Determine the [X, Y] coordinate at the center of the cell enclosing the given text.  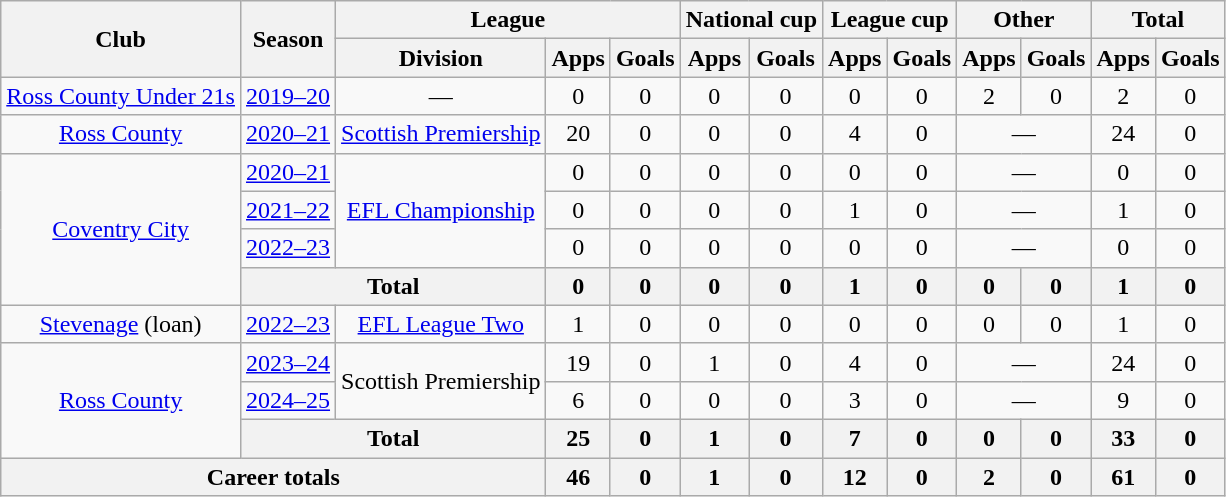
3 [855, 400]
Ross County Under 21s [121, 96]
2021–22 [288, 210]
EFL League Two [441, 324]
League [508, 20]
National cup [751, 20]
Division [441, 58]
League cup [890, 20]
Season [288, 39]
Other [1024, 20]
2024–25 [288, 400]
2019–20 [288, 96]
7 [855, 438]
Club [121, 39]
46 [578, 477]
9 [1123, 400]
2023–24 [288, 362]
EFL Championship [441, 210]
Career totals [274, 477]
Coventry City [121, 229]
20 [578, 134]
6 [578, 400]
25 [578, 438]
33 [1123, 438]
Stevenage (loan) [121, 324]
61 [1123, 477]
12 [855, 477]
19 [578, 362]
